Find where the given text appears and provide that cell's center as (X, Y) coordinate. 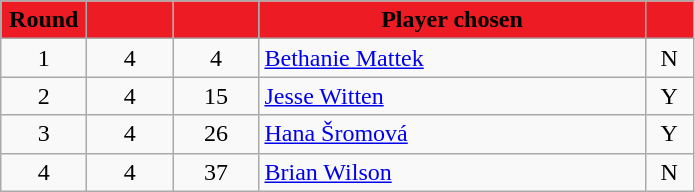
Brian Wilson (452, 172)
26 (216, 134)
Hana Šromová (452, 134)
2 (44, 96)
3 (44, 134)
15 (216, 96)
Bethanie Mattek (452, 58)
Player chosen (452, 20)
Jesse Witten (452, 96)
Round (44, 20)
37 (216, 172)
1 (44, 58)
